From the cell containing the given text, extract its center point as [x, y] coordinate. 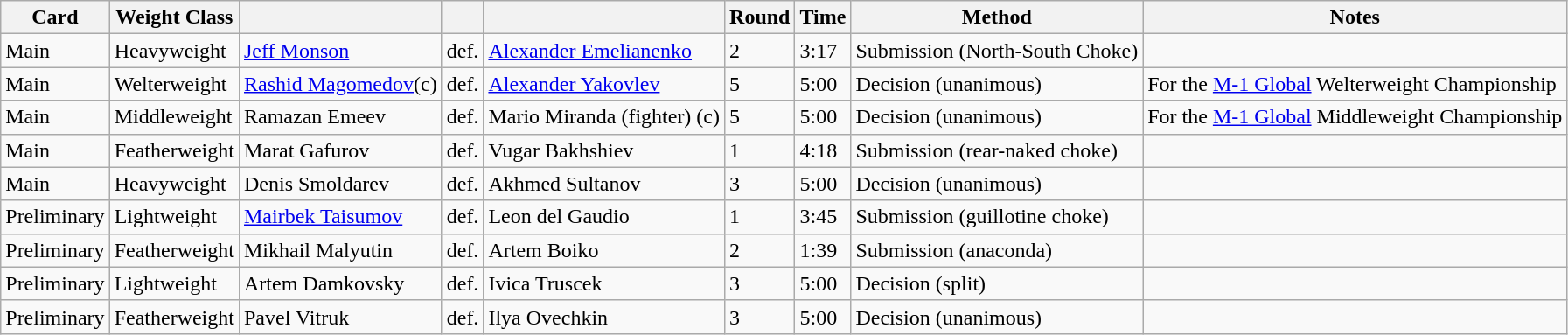
Ilya Ovechkin [604, 317]
For the M-1 Global Middleweight Championship [1355, 117]
Vugar Bakhshiev [604, 150]
Mairbek Taisumov [340, 217]
Weight Class [174, 17]
Card [55, 17]
Ramazan Emeev [340, 117]
Method [997, 17]
Alexander Yakovlev [604, 84]
Submission (North-South Choke) [997, 51]
Submission (rear-naked choke) [997, 150]
Notes [1355, 17]
Artem Damkovsky [340, 283]
Marat Gafurov [340, 150]
For the M-1 Global Welterweight Championship [1355, 84]
1:39 [823, 250]
Alexander Emelianenko [604, 51]
Ivica Truscek [604, 283]
Middleweight [174, 117]
Mario Miranda (fighter) (c) [604, 117]
Pavel Vitruk [340, 317]
Leon del Gaudio [604, 217]
4:18 [823, 150]
Mikhail Malyutin [340, 250]
Submission (anaconda) [997, 250]
Denis Smoldarev [340, 184]
Decision (split) [997, 283]
Round [760, 17]
3:45 [823, 217]
Submission (guillotine choke) [997, 217]
Rashid Magomedov(c) [340, 84]
3:17 [823, 51]
Welterweight [174, 84]
Akhmed Sultanov [604, 184]
Jeff Monson [340, 51]
Time [823, 17]
Artem Boiko [604, 250]
